Detect which cell encompasses the target text, then output its [X, Y] center coordinate. 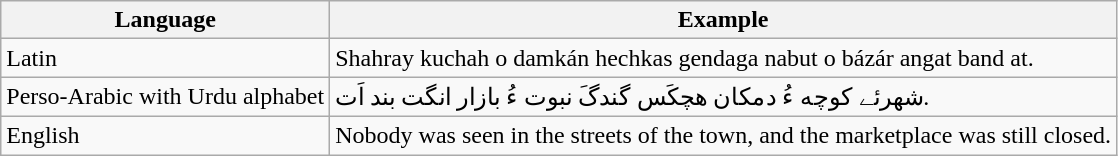
شهرئے کوچه ءُ دمکان هچکَس گندگَ نبوت ءُ بازار انگت بند اَت. [724, 97]
Latin [166, 58]
Perso-Arabic with Urdu alphabet [166, 97]
Language [166, 20]
Nobody was seen in the streets of the town, and the marketplace was still closed. [724, 135]
Shahray kuchah o damkán hechkas gendaga nabut o bázár angat band at. [724, 58]
English [166, 135]
Example [724, 20]
